Output the (X, Y) coordinate of the center of the cell containing the given text.  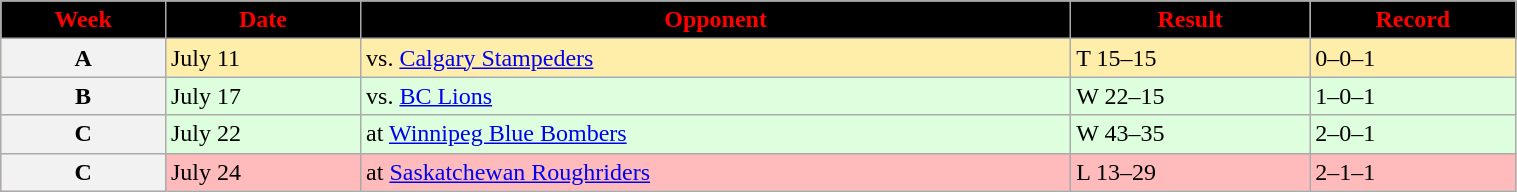
W 22–15 (1190, 96)
July 17 (262, 96)
0–0–1 (1413, 58)
vs. BC Lions (716, 96)
July 22 (262, 134)
2–1–1 (1413, 172)
A (84, 58)
B (84, 96)
July 24 (262, 172)
July 11 (262, 58)
Opponent (716, 20)
Date (262, 20)
T 15–15 (1190, 58)
1–0–1 (1413, 96)
at Winnipeg Blue Bombers (716, 134)
at Saskatchewan Roughriders (716, 172)
Record (1413, 20)
W 43–35 (1190, 134)
2–0–1 (1413, 134)
L 13–29 (1190, 172)
vs. Calgary Stampeders (716, 58)
Week (84, 20)
Result (1190, 20)
